Identify which cell holds the provided text, then report its [x, y] central coordinate. 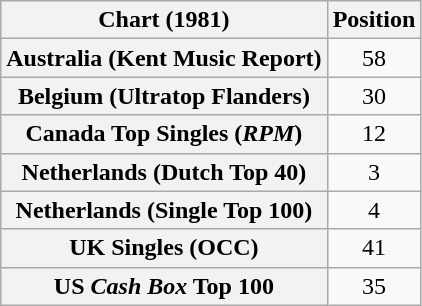
Australia (Kent Music Report) [164, 58]
30 [374, 96]
US Cash Box Top 100 [164, 286]
Chart (1981) [164, 20]
4 [374, 210]
Belgium (Ultratop Flanders) [164, 96]
Position [374, 20]
12 [374, 134]
3 [374, 172]
Canada Top Singles (RPM) [164, 134]
Netherlands (Single Top 100) [164, 210]
Netherlands (Dutch Top 40) [164, 172]
35 [374, 286]
58 [374, 58]
UK Singles (OCC) [164, 248]
41 [374, 248]
